Detect which cell encompasses the target text, then output its [x, y] center coordinate. 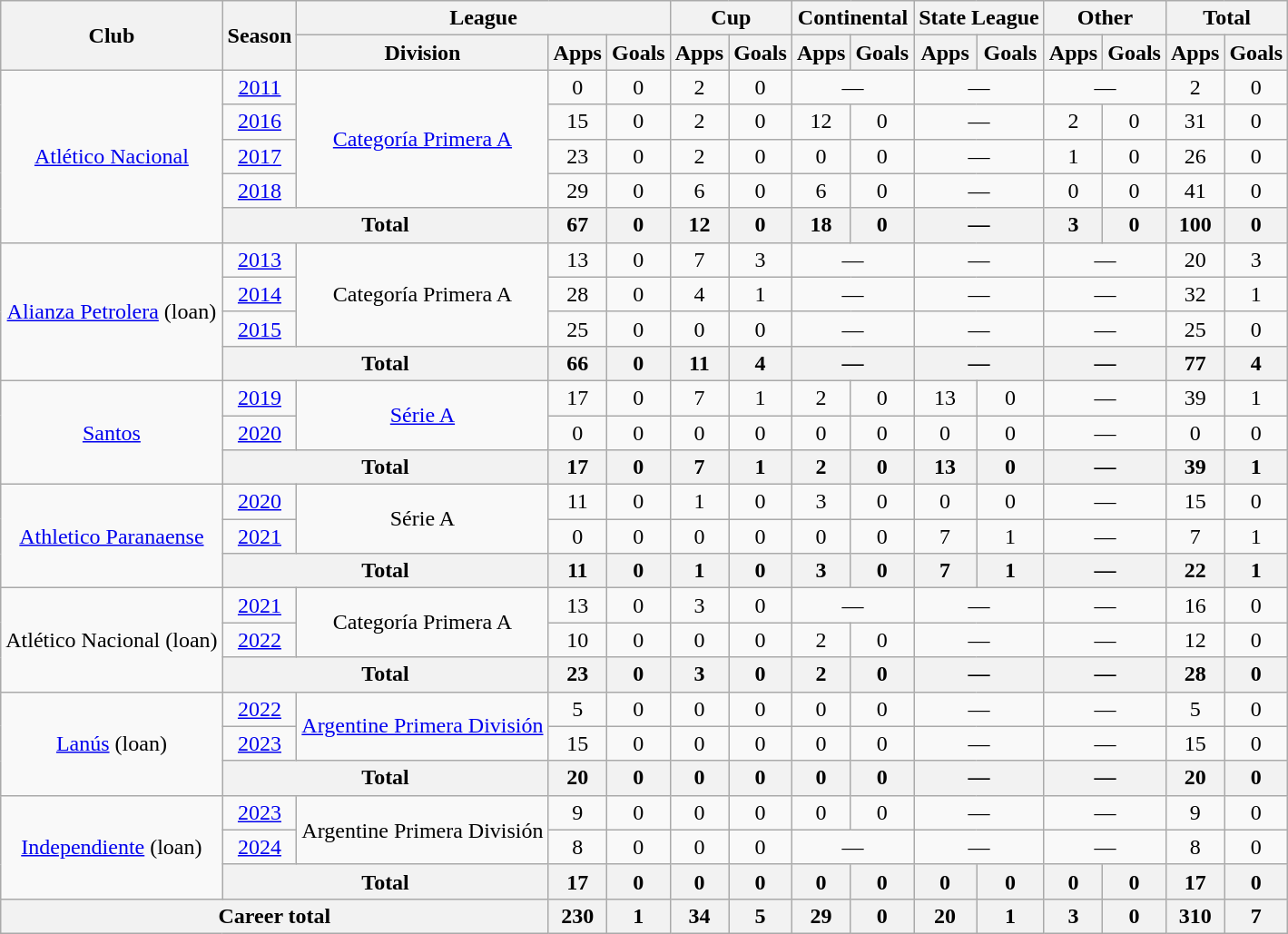
Cup [731, 18]
Santos [112, 432]
77 [1195, 363]
2015 [260, 329]
League [483, 18]
Club [112, 35]
10 [577, 640]
Independiente (loan) [112, 847]
2013 [260, 260]
2018 [260, 191]
2011 [260, 87]
2014 [260, 294]
41 [1195, 191]
Atlético Nacional [112, 156]
Athletico Paranaense [112, 536]
Atlético Nacional (loan) [112, 640]
Season [260, 35]
Lanús (loan) [112, 743]
Division [423, 53]
67 [577, 225]
State League [979, 18]
18 [821, 225]
16 [1195, 605]
34 [699, 916]
32 [1195, 294]
Career total [274, 916]
2016 [260, 122]
100 [1195, 225]
31 [1195, 122]
2017 [260, 156]
66 [577, 363]
22 [1195, 571]
2019 [260, 398]
26 [1195, 156]
310 [1195, 916]
2024 [260, 847]
230 [577, 916]
Alianza Petrolera (loan) [112, 311]
Other [1105, 18]
Continental [852, 18]
